Capture the cell that displays the provided text and extract its [X, Y] central coordinate. 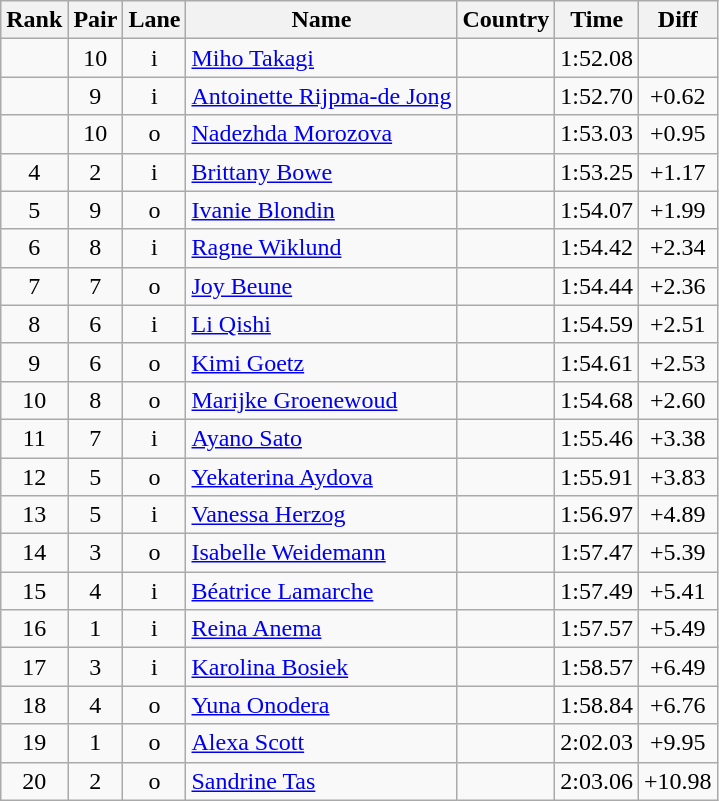
Yuna Onodera [322, 705]
Reina Anema [322, 629]
+9.95 [678, 743]
1:53.25 [597, 172]
1:57.49 [597, 591]
1:54.68 [597, 400]
+2.34 [678, 248]
Country [506, 20]
Alexa Scott [322, 743]
1:53.03 [597, 134]
15 [34, 591]
Vanessa Herzog [322, 515]
+2.53 [678, 362]
1:58.84 [597, 705]
1:54.07 [597, 210]
19 [34, 743]
+1.99 [678, 210]
+2.51 [678, 324]
+4.89 [678, 515]
+5.39 [678, 553]
Antoinette Rijpma-de Jong [322, 96]
17 [34, 667]
18 [34, 705]
+6.49 [678, 667]
+1.17 [678, 172]
1:56.97 [597, 515]
+10.98 [678, 781]
2:02.03 [597, 743]
Lane [154, 20]
14 [34, 553]
+2.36 [678, 286]
Li Qishi [322, 324]
Ragne Wiklund [322, 248]
Nadezhda Morozova [322, 134]
Ayano Sato [322, 438]
Rank [34, 20]
20 [34, 781]
1:55.46 [597, 438]
Name [322, 20]
1:52.08 [597, 58]
Time [597, 20]
1:54.44 [597, 286]
+2.60 [678, 400]
1:57.57 [597, 629]
+3.83 [678, 477]
1:55.91 [597, 477]
2:03.06 [597, 781]
Brittany Bowe [322, 172]
1:58.57 [597, 667]
16 [34, 629]
Pair [96, 20]
Miho Takagi [322, 58]
Yekaterina Aydova [322, 477]
Isabelle Weidemann [322, 553]
13 [34, 515]
Joy Beune [322, 286]
1:57.47 [597, 553]
Ivanie Blondin [322, 210]
1:54.42 [597, 248]
+0.62 [678, 96]
Béatrice Lamarche [322, 591]
+0.95 [678, 134]
1:52.70 [597, 96]
+5.41 [678, 591]
+3.38 [678, 438]
11 [34, 438]
Kimi Goetz [322, 362]
12 [34, 477]
+5.49 [678, 629]
Karolina Bosiek [322, 667]
Sandrine Tas [322, 781]
1:54.61 [597, 362]
Marijke Groenewoud [322, 400]
+6.76 [678, 705]
1:54.59 [597, 324]
Diff [678, 20]
